Detect which cell encompasses the target text, then output its [x, y] center coordinate. 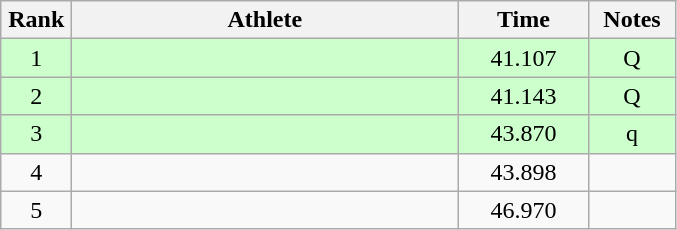
Athlete [265, 20]
43.898 [524, 172]
4 [36, 172]
46.970 [524, 210]
41.143 [524, 96]
43.870 [524, 134]
q [632, 134]
1 [36, 58]
41.107 [524, 58]
3 [36, 134]
Notes [632, 20]
Rank [36, 20]
Time [524, 20]
2 [36, 96]
5 [36, 210]
